Identify which cell holds the provided text, then report its [X, Y] central coordinate. 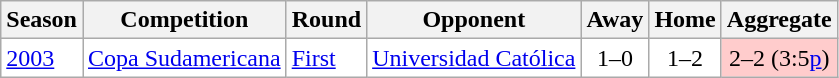
Universidad Católica [474, 58]
Copa Sudamericana [184, 58]
1–2 [685, 58]
Competition [184, 20]
Aggregate [779, 20]
1–0 [615, 58]
Home [685, 20]
2–2 (3:5p) [779, 58]
Season [42, 20]
First [326, 58]
2003 [42, 58]
Opponent [474, 20]
Round [326, 20]
Away [615, 20]
